Provide the (X, Y) coordinate of the cell's center where the given text is located.  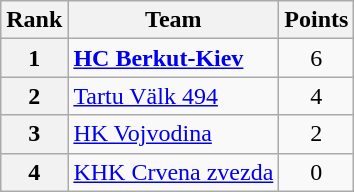
1 (34, 58)
HC Berkut-Kiev (174, 58)
KHK Crvena zvezda (174, 172)
Points (316, 20)
0 (316, 172)
Rank (34, 20)
Team (174, 20)
Tartu Välk 494 (174, 96)
HK Vojvodina (174, 134)
6 (316, 58)
3 (34, 134)
